Determine the [X, Y] coordinate at the center of the cell enclosing the given text.  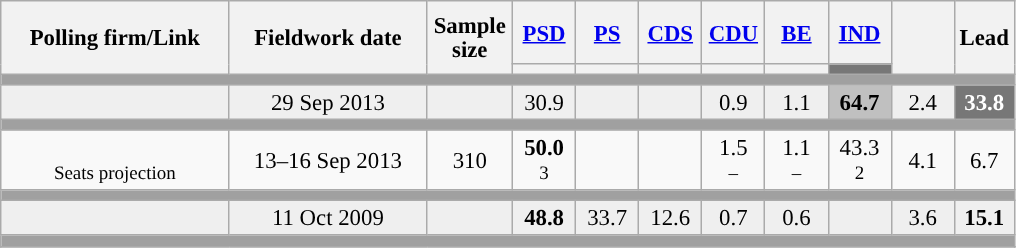
64.7 [860, 102]
Polling firm/Link [115, 38]
6.7 [984, 160]
4.1 [922, 160]
33.7 [608, 218]
1.1 – [796, 160]
50.0 3 [544, 160]
1.5 – [734, 160]
12.6 [670, 218]
29 Sep 2013 [328, 102]
30.9 [544, 102]
13–16 Sep 2013 [328, 160]
1.1 [796, 102]
Sample size [470, 38]
Lead [984, 38]
3.6 [922, 218]
CDS [670, 32]
310 [470, 160]
2.4 [922, 102]
BE [796, 32]
0.9 [734, 102]
PS [608, 32]
48.8 [544, 218]
PSD [544, 32]
15.1 [984, 218]
IND [860, 32]
33.8 [984, 102]
Fieldwork date [328, 38]
43.3 2 [860, 160]
0.7 [734, 218]
Seats projection [115, 160]
0.6 [796, 218]
11 Oct 2009 [328, 218]
CDU [734, 32]
